Output the (X, Y) coordinate of the center of the cell containing the given text.  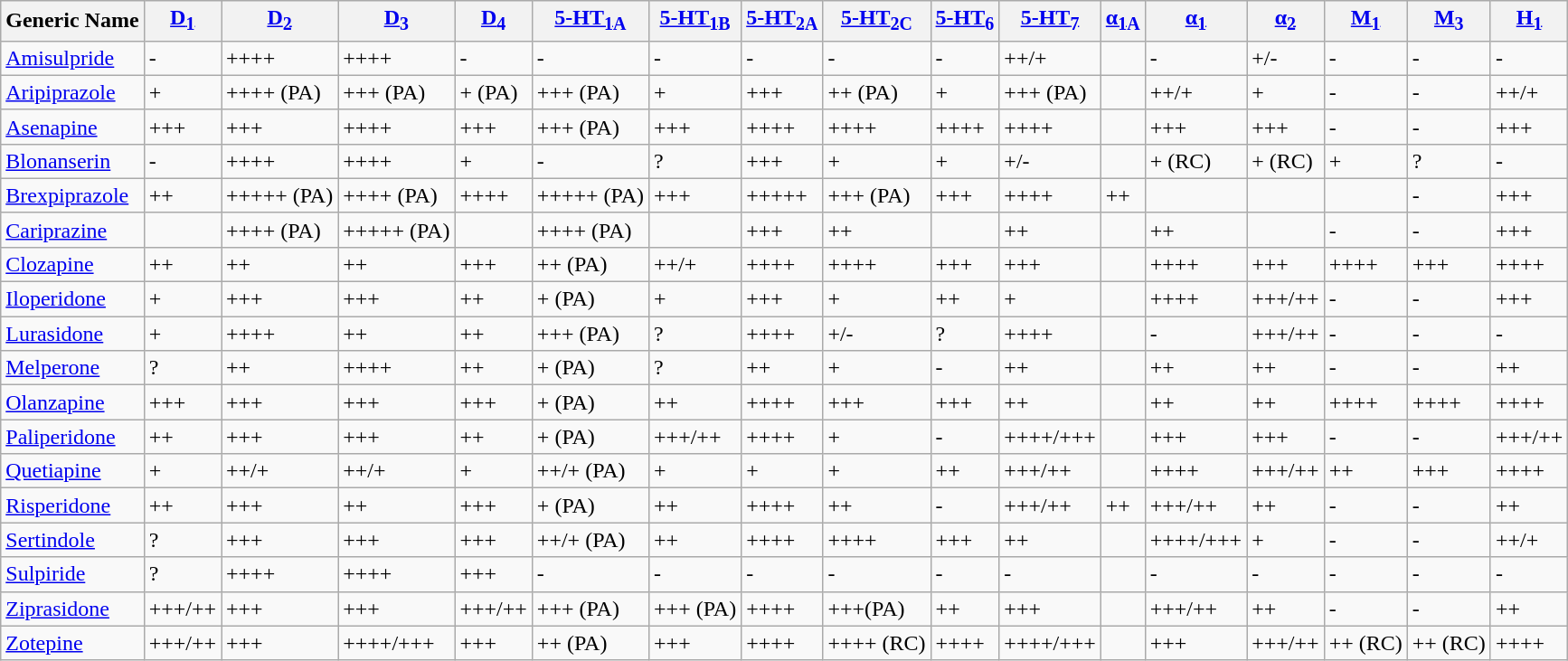
M1 (1365, 21)
Aripiprazole (72, 92)
Iloperidone (72, 299)
α2 (1286, 21)
5-HT1A (590, 21)
Brexpiprazole (72, 195)
Cariprazine (72, 230)
Sertindole (72, 540)
Blonanserin (72, 161)
Paliperidone (72, 437)
5-HT2A (782, 21)
++++ (RC) (877, 643)
Risperidone (72, 505)
+++(PA) (877, 609)
Sulpiride (72, 574)
H1 (1528, 21)
α1 (1195, 21)
5-HT7 (1050, 21)
5-HT6 (965, 21)
5-HT1B (695, 21)
Zotepine (72, 643)
D4 (494, 21)
Clozapine (72, 264)
Amisulpride (72, 58)
D3 (396, 21)
D2 (279, 21)
+++++ (782, 195)
Asenapine (72, 127)
D1 (183, 21)
Melperone (72, 368)
M3 (1449, 21)
Generic Name (72, 21)
5-HT2C (877, 21)
α1A (1123, 21)
Quetiapine (72, 471)
Lurasidone (72, 334)
Ziprasidone (72, 609)
Olanzapine (72, 402)
